Locate the cell with the specified text and output its [x, y] center coordinate. 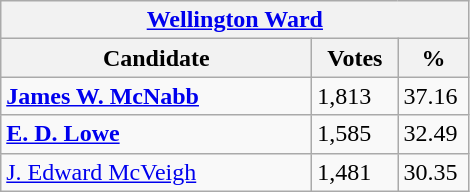
32.49 [434, 134]
J. Edward McVeigh [156, 172]
Candidate [156, 58]
37.16 [434, 96]
Wellington Ward [235, 20]
E. D. Lowe [156, 134]
James W. McNabb [156, 96]
1,481 [355, 172]
Votes [355, 58]
1,813 [355, 96]
1,585 [355, 134]
30.35 [434, 172]
% [434, 58]
